Determine the (x, y) coordinate at the center of the cell enclosing the given text.  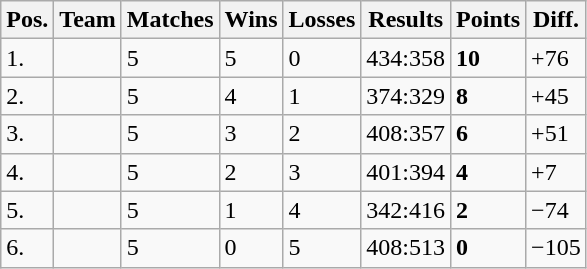
8 (488, 96)
Points (488, 20)
374:329 (406, 96)
Results (406, 20)
−105 (556, 248)
401:394 (406, 172)
Diff. (556, 20)
408:513 (406, 248)
Matches (170, 20)
Wins (251, 20)
6 (488, 134)
Losses (322, 20)
5. (28, 210)
+51 (556, 134)
10 (488, 58)
+7 (556, 172)
Pos. (28, 20)
+45 (556, 96)
4. (28, 172)
Team (88, 20)
342:416 (406, 210)
408:357 (406, 134)
+76 (556, 58)
3. (28, 134)
−74 (556, 210)
2. (28, 96)
1. (28, 58)
434:358 (406, 58)
6. (28, 248)
